Return (x, y) of the center of cell containing provided text 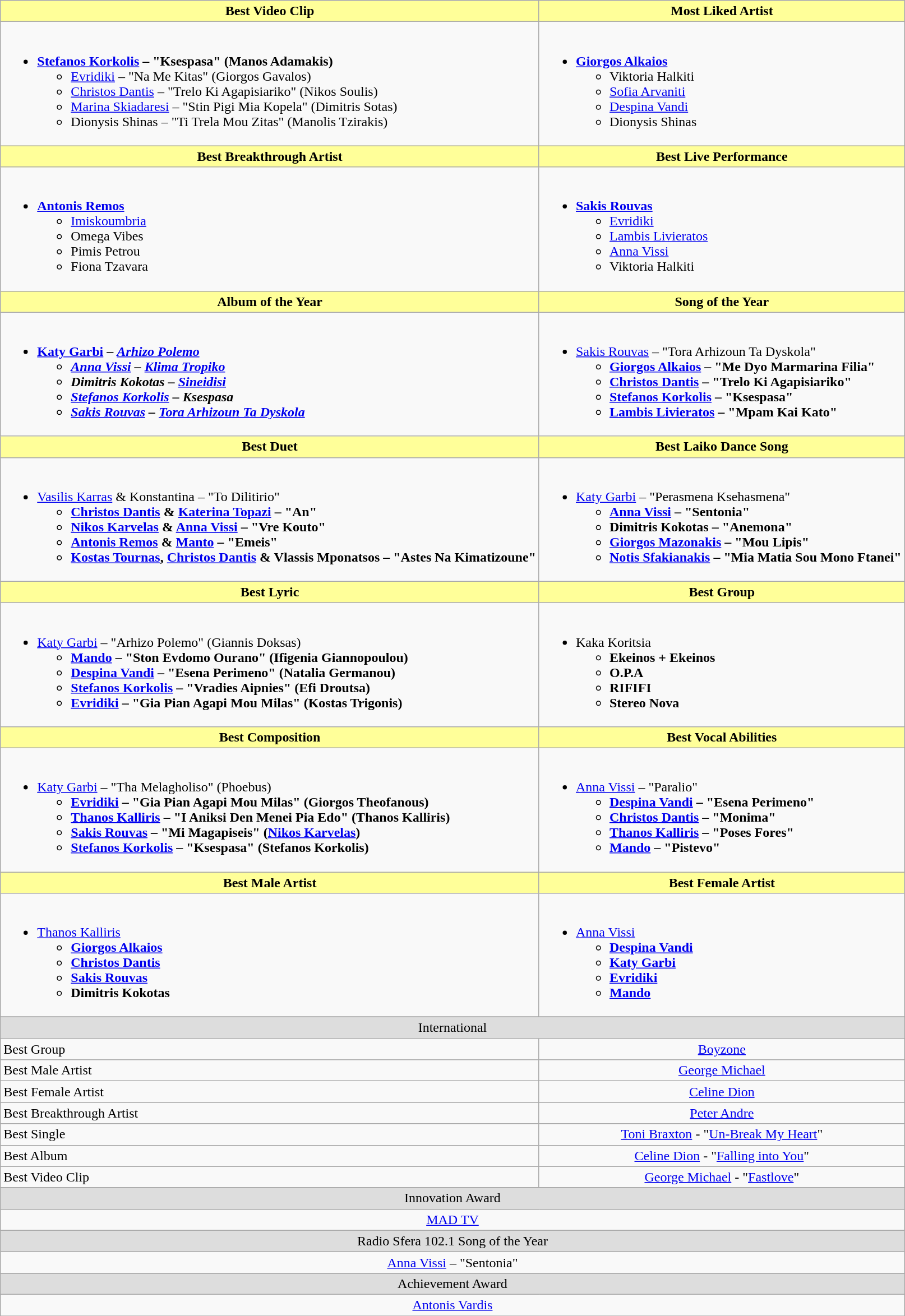
George Michael - "Fastlove" (722, 1177)
Album of the Year (270, 302)
George Michael (722, 1071)
Best Lyric (270, 592)
Anna VissiDespina VandiKaty GarbiEvridikiMando (722, 955)
Innovation Award (452, 1198)
Best Composition (270, 737)
Peter Andre (722, 1113)
Thanos KallirisGiorgos AlkaiosChristos DantisSakis RouvasDimitris Kokotas (270, 955)
Sakis RouvasEvridikiLambis LivieratosAnna VissiViktoria Halkiti (722, 229)
Katy Garbi – Arhizo PolemoAnna Vissi – Klima TropikoDimitris Kokotas – SineidisiStefanos Korkolis – KsespasaSakis Rouvas – Tora Arhizoun Ta Dyskola (270, 374)
Best Duet (270, 447)
Radio Sfera 102.1 Song of the Year (452, 1241)
Giorgos AlkaiosViktoria HalkitiSofia ArvanitiDespina VandiDionysis Shinas (722, 84)
Kaka KoritsiaEkeinos + EkeinosO.P.ARIFIFIStereo Nova (722, 665)
Best Vocal Abilities (722, 737)
Best Live Performance (722, 156)
Song of the Year (722, 302)
Boyzone (722, 1049)
Most Liked Artist (722, 11)
Anna Vissi – "Sentonia" (452, 1262)
Best Album (270, 1156)
Celine Dion (722, 1092)
Antonis RemosImiskoumbriaOmega VibesPimis PetrouFiona Tzavara (270, 229)
MAD TV (452, 1220)
International (452, 1028)
Anna Vissi – "Paralio"Despina Vandi – "Esena Perimeno"Christos Dantis – "Monima"Thanos Kalliris – "Poses Fores"Mando – "Pistevo" (722, 809)
Toni Braxton - "Un-Break My Heart" (722, 1134)
Achievement Award (452, 1283)
Best Laiko Dance Song (722, 447)
Best Single (270, 1134)
Antonis Vardis (452, 1305)
Celine Dion - "Falling into You" (722, 1156)
